Output the [X, Y] coordinate of the center of the cell containing the given text.  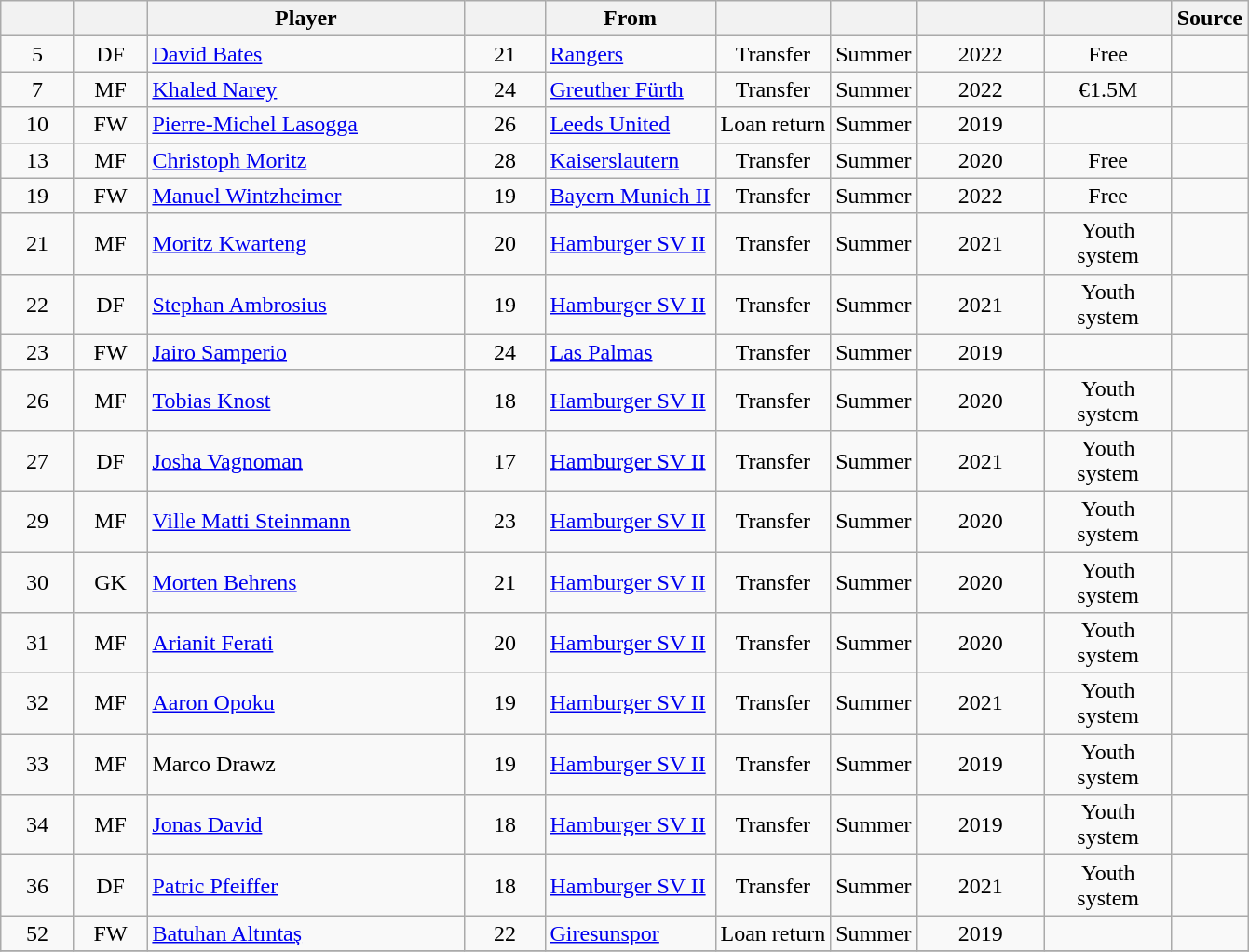
Kaiserslautern [630, 160]
7 [37, 89]
Batuhan Altıntaş [305, 933]
Josha Vagnoman [305, 460]
Las Palmas [630, 352]
GK [110, 581]
Player [305, 19]
Bayern Munich II [630, 196]
Tobias Knost [305, 401]
34 [37, 825]
31 [37, 643]
From [630, 19]
Marco Drawz [305, 764]
13 [37, 160]
28 [505, 160]
Giresunspor [630, 933]
27 [37, 460]
30 [37, 581]
52 [37, 933]
Arianit Ferati [305, 643]
Rangers [630, 54]
Jairo Samperio [305, 352]
Ville Matti Steinmann [305, 522]
29 [37, 522]
Aaron Opoku [305, 704]
David Bates [305, 54]
33 [37, 764]
36 [37, 885]
Leeds United [630, 125]
17 [505, 460]
Jonas David [305, 825]
Moritz Kwarteng [305, 244]
Pierre-Michel Lasogga [305, 125]
€1.5M [1108, 89]
Manuel Wintzheimer [305, 196]
Khaled Narey [305, 89]
5 [37, 54]
Stephan Ambrosius [305, 304]
Greuther Fürth [630, 89]
10 [37, 125]
Morten Behrens [305, 581]
Christoph Moritz [305, 160]
Patric Pfeiffer [305, 885]
32 [37, 704]
Source [1209, 19]
